Extract the [x, y] coordinate from the center of the cell holding the provided text.  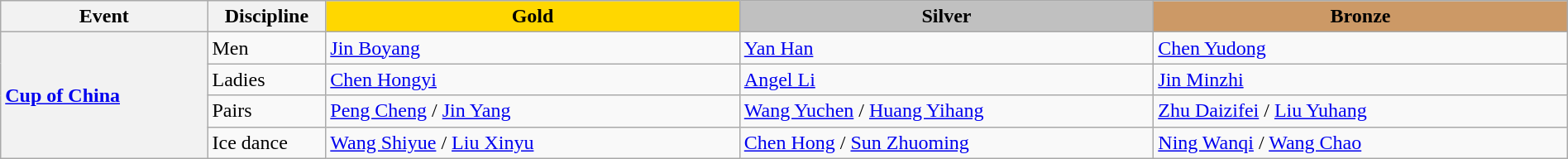
Men [266, 48]
Zhu Daizifei / Liu Yuhang [1360, 111]
Cup of China [104, 95]
Ning Wanqi / Wang Chao [1360, 142]
Ice dance [266, 142]
Wang Yuchen / Huang Yihang [946, 111]
Gold [533, 17]
Silver [946, 17]
Wang Shiyue / Liu Xinyu [533, 142]
Ladies [266, 79]
Discipline [266, 17]
Yan Han [946, 48]
Jin Minzhi [1360, 79]
Chen Yudong [1360, 48]
Event [104, 17]
Chen Hong / Sun Zhuoming [946, 142]
Bronze [1360, 17]
Jin Boyang [533, 48]
Peng Cheng / Jin Yang [533, 111]
Angel Li [946, 79]
Pairs [266, 111]
Chen Hongyi [533, 79]
